Pinpoint the cell where the given text exists, returning its (X, Y) midpoint coordinate. 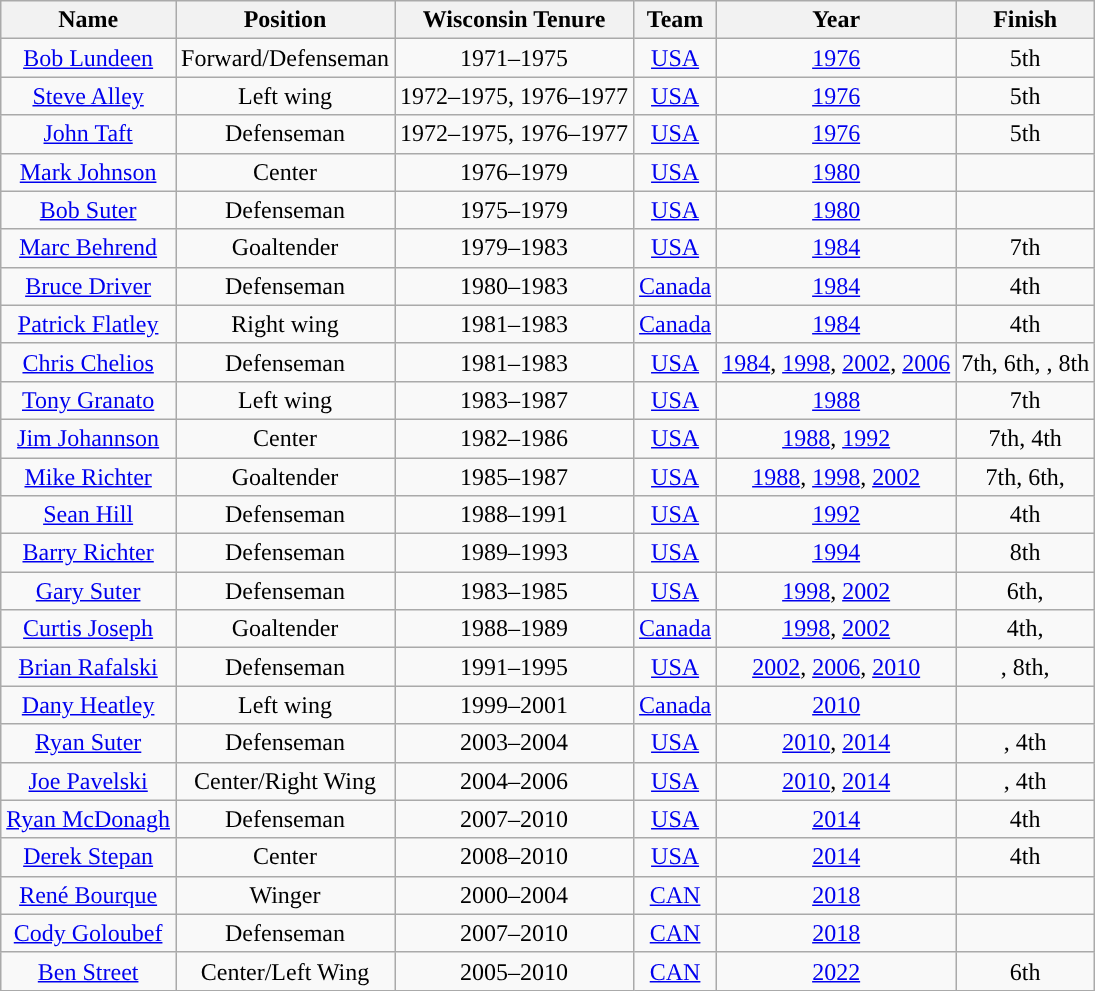
Wisconsin Tenure (514, 20)
1991–1995 (514, 667)
6th (1026, 971)
Ryan Suter (88, 743)
Curtis Joseph (88, 629)
2002, 2006, 2010 (836, 667)
1988–1991 (514, 515)
Ben Street (88, 971)
1988, 1998, 2002 (836, 477)
Gary Suter (88, 591)
Chris Chelios (88, 362)
1982–1986 (514, 438)
2004–2006 (514, 781)
Tony Granato (88, 400)
4th, (1026, 629)
1999–2001 (514, 705)
6th, (1026, 591)
Finish (1026, 20)
Winger (286, 895)
Position (286, 20)
, 8th, (1026, 667)
1980–1983 (514, 286)
Mark Johnson (88, 172)
1988–1989 (514, 629)
Ryan McDonagh (88, 819)
8th (1026, 553)
Team (676, 20)
Jim Johannson (88, 438)
John Taft (88, 134)
Center/Right Wing (286, 781)
Steve Alley (88, 96)
1989–1993 (514, 553)
1983–1985 (514, 591)
Patrick Flatley (88, 324)
Marc Behrend (88, 248)
1994 (836, 553)
1983–1987 (514, 400)
1984, 1998, 2002, 2006 (836, 362)
2010 (836, 705)
Bob Lundeen (88, 58)
Bob Suter (88, 210)
2003–2004 (514, 743)
7th, 4th (1026, 438)
2022 (836, 971)
2005–2010 (514, 971)
1976–1979 (514, 172)
Name (88, 20)
Sean Hill (88, 515)
1988, 1992 (836, 438)
Joe Pavelski (88, 781)
Mike Richter (88, 477)
Derek Stepan (88, 857)
Center/Left Wing (286, 971)
Cody Goloubef (88, 933)
René Bourque (88, 895)
1979–1983 (514, 248)
Forward/Defenseman (286, 58)
2008–2010 (514, 857)
1992 (836, 515)
1988 (836, 400)
Dany Heatley (88, 705)
Barry Richter (88, 553)
Right wing (286, 324)
1985–1987 (514, 477)
7th, 6th, , 8th (1026, 362)
7th, 6th, (1026, 477)
Brian Rafalski (88, 667)
Bruce Driver (88, 286)
1971–1975 (514, 58)
Year (836, 20)
2000–2004 (514, 895)
1975–1979 (514, 210)
